Provide the [x, y] coordinate of the cell's center where the given text is located.  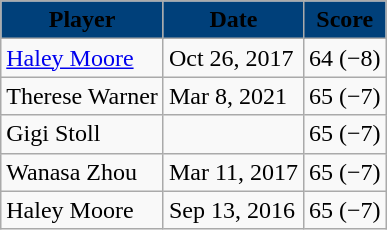
Player [82, 20]
Score [346, 20]
64 (−8) [346, 58]
Wanasa Zhou [82, 172]
Date [233, 20]
Mar 8, 2021 [233, 96]
Gigi Stoll [82, 134]
Oct 26, 2017 [233, 58]
Mar 11, 2017 [233, 172]
Sep 13, 2016 [233, 210]
Therese Warner [82, 96]
